Extract the (X, Y) coordinate from the center of the cell holding the provided text.  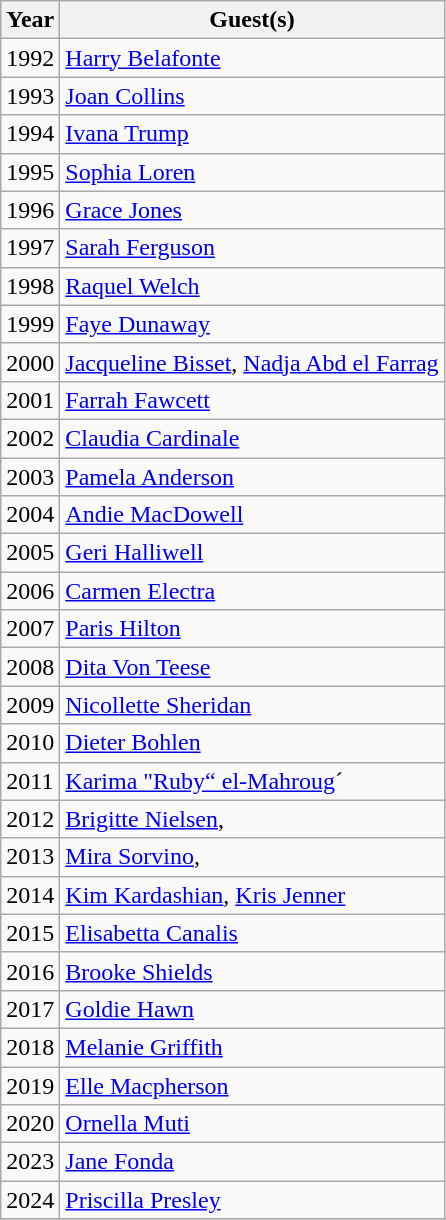
Harry Belafonte (252, 58)
Pamela Anderson (252, 477)
Geri Halliwell (252, 553)
Sophia Loren (252, 172)
Sarah Ferguson (252, 248)
1997 (30, 248)
Faye Dunaway (252, 324)
Elisabetta Canalis (252, 933)
Dita Von Teese (252, 667)
1995 (30, 172)
2020 (30, 1124)
2013 (30, 857)
Claudia Cardinale (252, 438)
2007 (30, 629)
Raquel Welch (252, 286)
2002 (30, 438)
2012 (30, 819)
2008 (30, 667)
Karima "Ruby“ el-Mahroug´ (252, 781)
Carmen Electra (252, 591)
Mira Sorvino, (252, 857)
2005 (30, 553)
1993 (30, 96)
1998 (30, 286)
Ivana Trump (252, 134)
2000 (30, 362)
Jane Fonda (252, 1162)
Farrah Fawcett (252, 400)
Paris Hilton (252, 629)
1996 (30, 210)
1994 (30, 134)
2024 (30, 1200)
2018 (30, 1047)
Andie MacDowell (252, 515)
Jacqueline Bisset, Nadja Abd el Farrag (252, 362)
2015 (30, 933)
Nicollette Sheridan (252, 705)
Guest(s) (252, 20)
2009 (30, 705)
2001 (30, 400)
Elle Macpherson (252, 1085)
2019 (30, 1085)
Melanie Griffith (252, 1047)
Dieter Bohlen (252, 743)
2023 (30, 1162)
Year (30, 20)
Kim Kardashian, Kris Jenner (252, 895)
Ornella Muti (252, 1124)
2004 (30, 515)
Brigitte Nielsen, (252, 819)
Goldie Hawn (252, 1009)
Grace Jones (252, 210)
Priscilla Presley (252, 1200)
2010 (30, 743)
1999 (30, 324)
Joan Collins (252, 96)
Brooke Shields (252, 971)
2003 (30, 477)
2016 (30, 971)
2017 (30, 1009)
1992 (30, 58)
2014 (30, 895)
2011 (30, 781)
2006 (30, 591)
